Locate the cell with the specified text and output its [x, y] center coordinate. 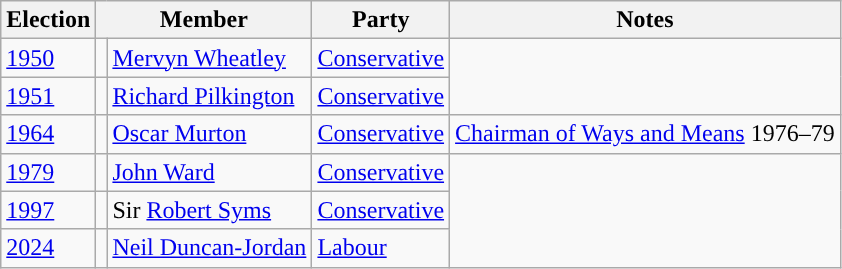
Member [204, 20]
1997 [48, 210]
Oscar Murton [210, 134]
Neil Duncan-Jordan [210, 248]
Labour [381, 248]
Chairman of Ways and Means 1976–79 [646, 134]
John Ward [210, 172]
2024 [48, 248]
Election [48, 20]
Party [381, 20]
Notes [646, 20]
Mervyn Wheatley [210, 58]
Richard Pilkington [210, 96]
1979 [48, 172]
Sir Robert Syms [210, 210]
1964 [48, 134]
1951 [48, 96]
1950 [48, 58]
